Provide the [X, Y] coordinate of the cell's center where the given text is located.  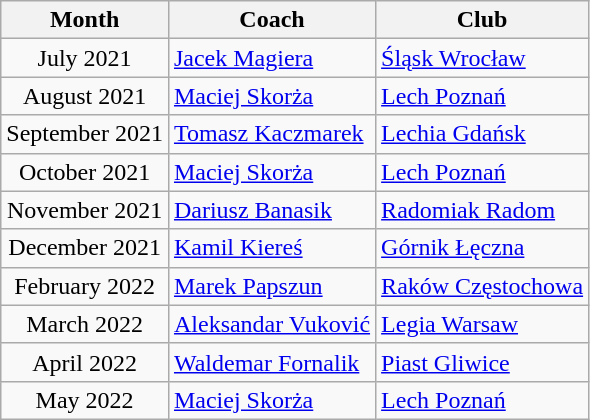
November 2021 [85, 210]
Raków Częstochowa [482, 286]
Month [85, 20]
Coach [272, 20]
Śląsk Wrocław [482, 58]
Dariusz Banasik [272, 210]
April 2022 [85, 362]
Radomiak Radom [482, 210]
Piast Gliwice [482, 362]
October 2021 [85, 172]
Legia Warsaw [482, 324]
Jacek Magiera [272, 58]
December 2021 [85, 248]
August 2021 [85, 96]
Marek Papszun [272, 286]
Club [482, 20]
September 2021 [85, 134]
Tomasz Kaczmarek [272, 134]
Kamil Kiereś [272, 248]
Aleksandar Vuković [272, 324]
March 2022 [85, 324]
Lechia Gdańsk [482, 134]
July 2021 [85, 58]
May 2022 [85, 400]
February 2022 [85, 286]
Waldemar Fornalik [272, 362]
Górnik Łęczna [482, 248]
